Locate the cell with the specified text and output its (X, Y) center coordinate. 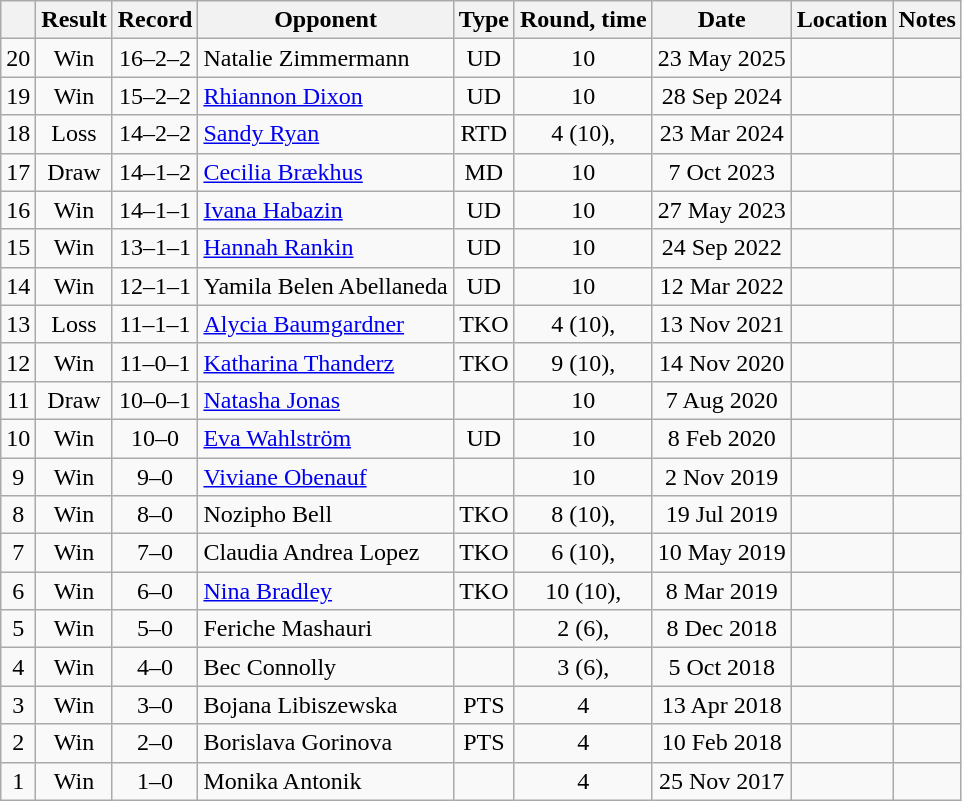
23 May 2025 (722, 58)
Round, time (583, 20)
4–0 (155, 667)
8 (18, 515)
14–2–2 (155, 134)
28 Sep 2024 (722, 96)
12–1–1 (155, 286)
14 (18, 286)
13 Nov 2021 (722, 324)
18 (18, 134)
Alycia Baumgardner (326, 324)
1 (18, 781)
13–1–1 (155, 248)
6–0 (155, 591)
16–2–2 (155, 58)
5 Oct 2018 (722, 667)
8 Mar 2019 (722, 591)
Borislava Gorinova (326, 743)
Yamila Belen Abellaneda (326, 286)
9–0 (155, 477)
Nina Bradley (326, 591)
Claudia Andrea Lopez (326, 553)
Sandy Ryan (326, 134)
8 Dec 2018 (722, 629)
11–1–1 (155, 324)
7 Aug 2020 (722, 400)
Bojana Libiszewska (326, 705)
12 (18, 362)
20 (18, 58)
10–0 (155, 438)
6 (18, 591)
Feriche Mashauri (326, 629)
5–0 (155, 629)
Bec Connolly (326, 667)
Natasha Jonas (326, 400)
10 May 2019 (722, 553)
Monika Antonik (326, 781)
3 (18, 705)
8 Feb 2020 (722, 438)
3 (6), (583, 667)
6 (10), (583, 553)
Ivana Habazin (326, 210)
23 Mar 2024 (722, 134)
2–0 (155, 743)
15 (18, 248)
19 Jul 2019 (722, 515)
2 (18, 743)
11–0–1 (155, 362)
14 Nov 2020 (722, 362)
11 (18, 400)
19 (18, 96)
Rhiannon Dixon (326, 96)
2 Nov 2019 (722, 477)
10 Feb 2018 (722, 743)
9 (18, 477)
10–0–1 (155, 400)
14–1–1 (155, 210)
8 (10), (583, 515)
15–2–2 (155, 96)
Cecilia Brækhus (326, 172)
7 (18, 553)
14–1–2 (155, 172)
Nozipho Bell (326, 515)
Date (722, 20)
Eva Wahlström (326, 438)
Opponent (326, 20)
3–0 (155, 705)
Location (842, 20)
Record (155, 20)
Katharina Thanderz (326, 362)
2 (6), (583, 629)
10 (10), (583, 591)
MD (484, 172)
Type (484, 20)
7 Oct 2023 (722, 172)
24 Sep 2022 (722, 248)
Natalie Zimmermann (326, 58)
13 Apr 2018 (722, 705)
9 (10), (583, 362)
5 (18, 629)
17 (18, 172)
16 (18, 210)
7–0 (155, 553)
RTD (484, 134)
Result (74, 20)
27 May 2023 (722, 210)
13 (18, 324)
Viviane Obenauf (326, 477)
25 Nov 2017 (722, 781)
1–0 (155, 781)
12 Mar 2022 (722, 286)
Notes (927, 20)
Hannah Rankin (326, 248)
8–0 (155, 515)
